Output the [X, Y] coordinate of the center of the cell containing the given text.  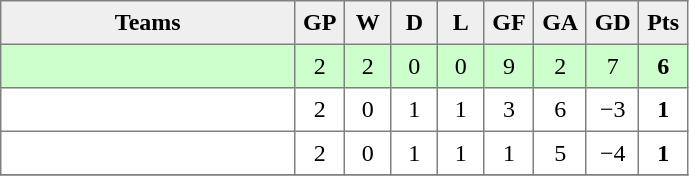
−4 [612, 153]
D [414, 23]
9 [509, 66]
GF [509, 23]
W [368, 23]
GP [320, 23]
7 [612, 66]
3 [509, 110]
Pts [663, 23]
−3 [612, 110]
GA [560, 23]
5 [560, 153]
L [461, 23]
Teams [148, 23]
GD [612, 23]
